Identify which cell holds the provided text, then report its [x, y] central coordinate. 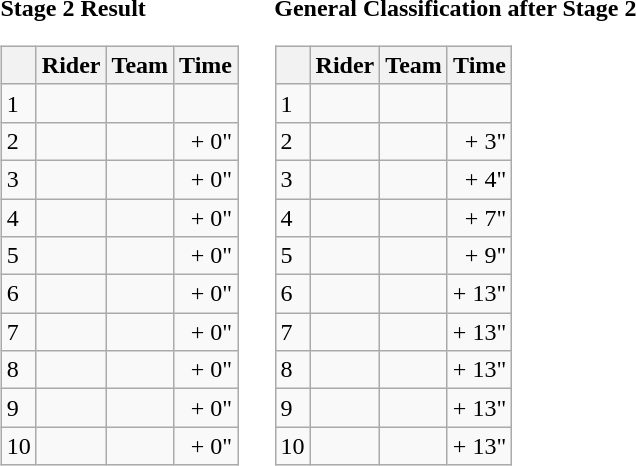
+ 7" [479, 217]
+ 9" [479, 256]
+ 3" [479, 141]
+ 4" [479, 179]
